From the cell containing the given text, extract its center point as [X, Y] coordinate. 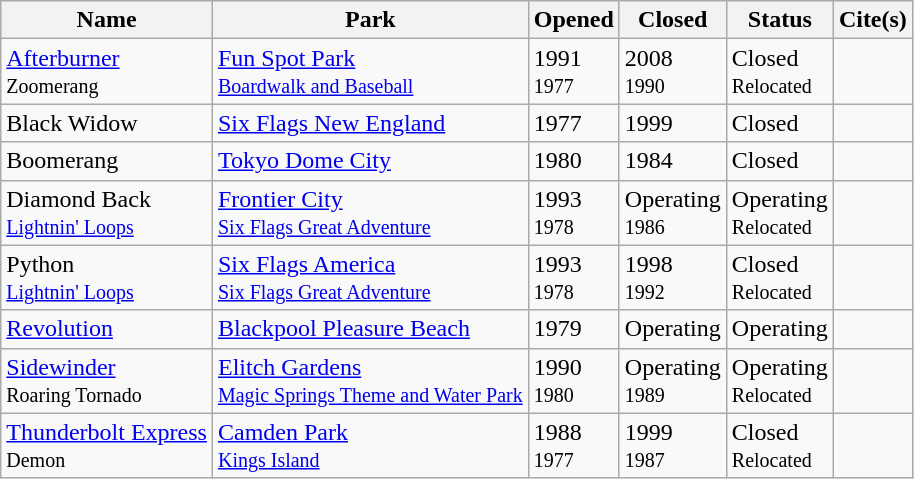
1979 [574, 329]
Status [780, 20]
Operating1986 [672, 212]
Boomerang [107, 161]
Revolution [107, 329]
Black Widow [107, 123]
19981992 [672, 278]
Opened [574, 20]
1977 [574, 123]
20081990 [672, 72]
Blackpool Pleasure Beach [370, 329]
Thunderbolt ExpressDemon [107, 446]
Six Flags New England [370, 123]
1984 [672, 161]
Elitch GardensMagic Springs Theme and Water Park [370, 380]
19991987 [672, 446]
SidewinderRoaring Tornado [107, 380]
Cite(s) [872, 20]
Fun Spot ParkBoardwalk and Baseball [370, 72]
Park [370, 20]
Camden ParkKings Island [370, 446]
1980 [574, 161]
19901980 [574, 380]
Operating1989 [672, 380]
Diamond BackLightnin' Loops [107, 212]
19911977 [574, 72]
Tokyo Dome City [370, 161]
Six Flags AmericaSix Flags Great Adventure [370, 278]
1999 [672, 123]
19881977 [574, 446]
PythonLightnin' Loops [107, 278]
AfterburnerZoomerang [107, 72]
Frontier CitySix Flags Great Adventure [370, 212]
Name [107, 20]
